Provide the [X, Y] coordinate of the cell's center where the given text is located.  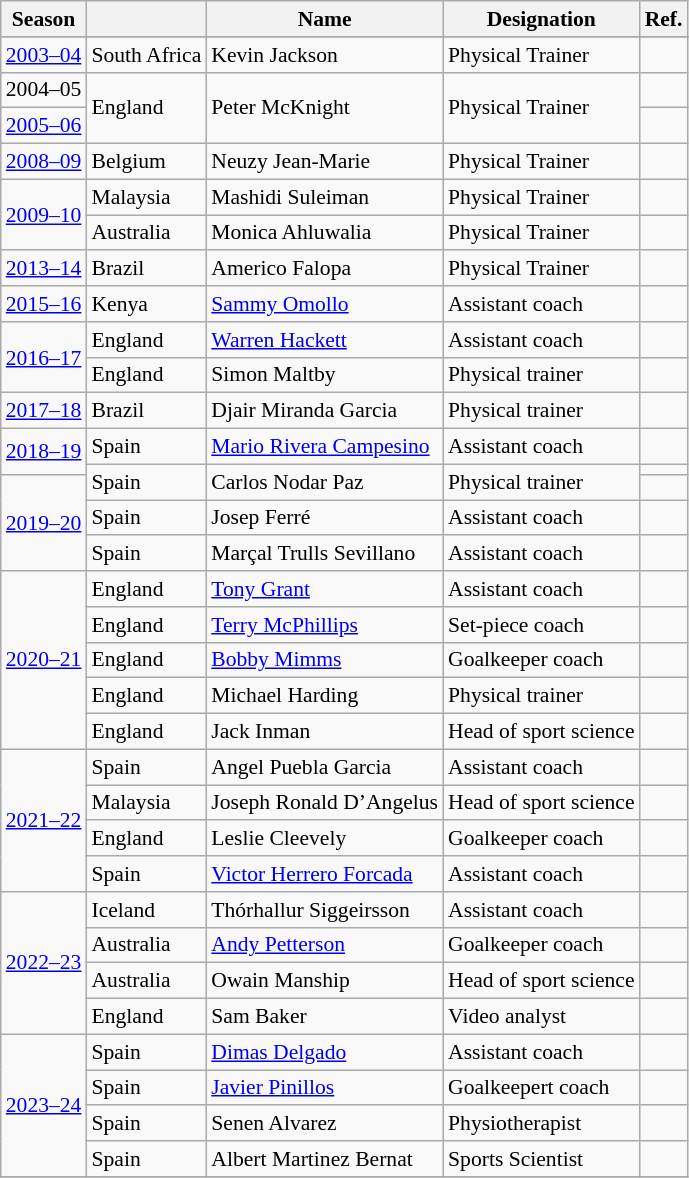
2023–24 [44, 1105]
2016–17 [44, 358]
Belgium [146, 162]
Video analyst [542, 1017]
Joseph Ronald D’Angelus [324, 803]
Goalkeepert coach [542, 1088]
Bobby Mimms [324, 660]
Andy Petterson [324, 945]
Warren Hackett [324, 340]
Angel Puebla Garcia [324, 767]
2018–19 [44, 452]
2017–18 [44, 411]
Albert Martinez Bernat [324, 1159]
Ref. [664, 19]
South Africa [146, 55]
Terry McPhillips [324, 625]
Mashidi Suleiman [324, 197]
Thórhallur Siggeirsson [324, 910]
Senen Alvarez [324, 1124]
Peter McKnight [324, 108]
Designation [542, 19]
Sammy Omollo [324, 304]
2008–09 [44, 162]
Carlos Nodar Paz [324, 482]
2003–04 [44, 55]
Dimas Delgado [324, 1052]
Djair Miranda Garcia [324, 411]
Neuzy Jean-Marie [324, 162]
2019–20 [44, 522]
2022–23 [44, 963]
Americo Falopa [324, 269]
Simon Maltby [324, 375]
2005–06 [44, 126]
Sam Baker [324, 1017]
Season [44, 19]
2021–22 [44, 820]
Javier Pinillos [324, 1088]
Physiotherapist [542, 1124]
Name [324, 19]
2020–21 [44, 660]
Kenya [146, 304]
Iceland [146, 910]
Victor Herrero Forcada [324, 874]
Owain Manship [324, 981]
Mario Rivera Campesino [324, 447]
2009–10 [44, 214]
Monica Ahluwalia [324, 233]
2004–05 [44, 90]
Set-piece coach [542, 625]
Sports Scientist [542, 1159]
Marçal Trulls Sevillano [324, 554]
2013–14 [44, 269]
Kevin Jackson [324, 55]
Jack Inman [324, 732]
2015–16 [44, 304]
Michael Harding [324, 696]
Tony Grant [324, 589]
Josep Ferré [324, 518]
Leslie Cleevely [324, 839]
